Detect which cell encompasses the target text, then output its (X, Y) center coordinate. 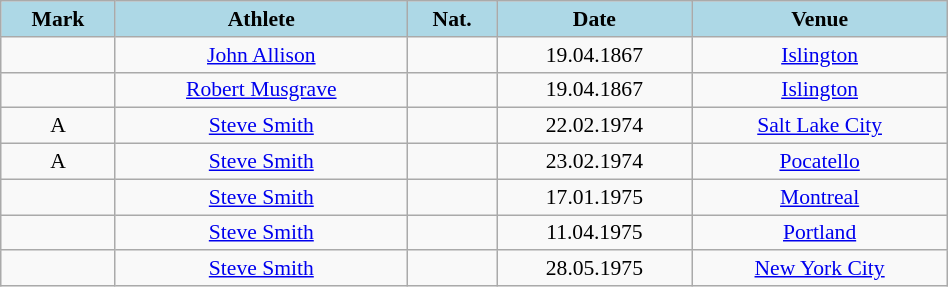
Montreal (820, 197)
17.01.1975 (594, 197)
28.05.1975 (594, 269)
Portland (820, 233)
Mark (58, 19)
Athlete (261, 19)
Venue (820, 19)
22.02.1974 (594, 126)
11.04.1975 (594, 233)
Robert Musgrave (261, 90)
John Allison (261, 55)
Nat. (452, 19)
New York City (820, 269)
Date (594, 19)
23.02.1974 (594, 162)
Salt Lake City (820, 126)
Pocatello (820, 162)
